Return the (x, y) coordinate for the center point of the cell that contains the specified text.  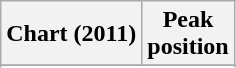
Chart (2011) (72, 34)
Peakposition (188, 34)
